Output the (X, Y) coordinate of the center of the cell containing the given text.  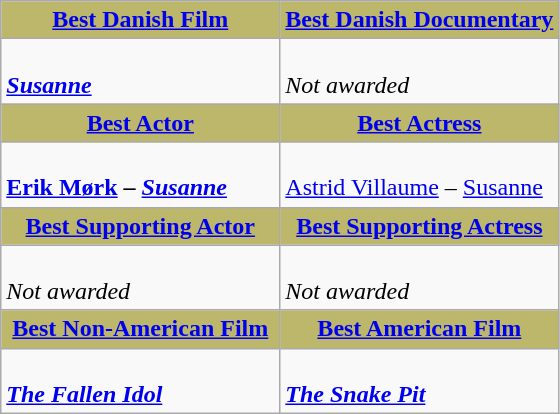
Susanne (140, 72)
Erik Mørk – Susanne (140, 174)
The Snake Pit (420, 380)
Best Danish Film (140, 20)
Best American Film (420, 329)
Astrid Villaume – Susanne (420, 174)
Best Supporting Actress (420, 226)
The Fallen Idol (140, 380)
Best Non-American Film (140, 329)
Best Danish Documentary (420, 20)
Best Actor (140, 123)
Best Actress (420, 123)
Best Supporting Actor (140, 226)
